Locate the cell with the specified text and output its [X, Y] center coordinate. 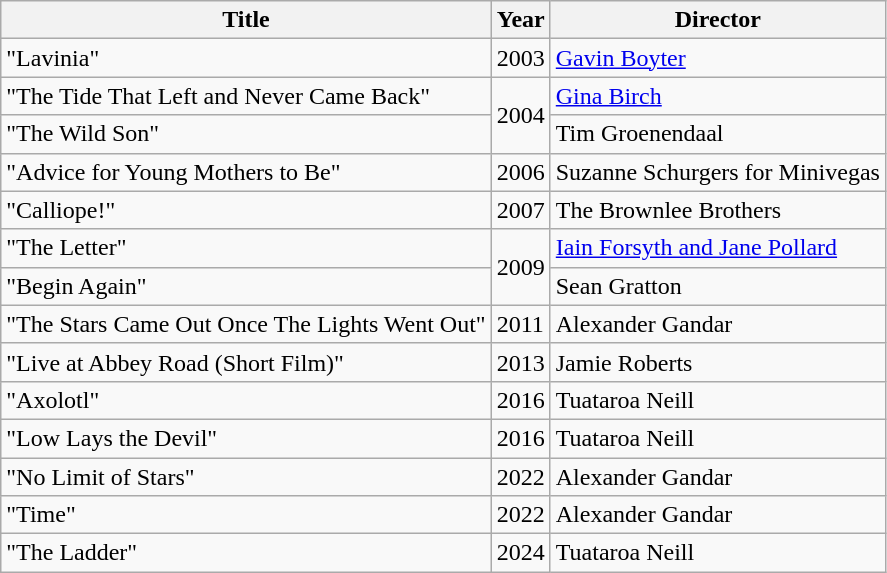
Gina Birch [718, 96]
The Brownlee Brothers [718, 210]
"Axolotl" [246, 400]
Tim Groenendaal [718, 134]
Suzanne Schurgers for Minivegas [718, 172]
Iain Forsyth and Jane Pollard [718, 248]
2007 [520, 210]
"The Tide That Left and Never Came Back" [246, 96]
"The Letter" [246, 248]
"Time" [246, 515]
Jamie Roberts [718, 362]
"Low Lays the Devil" [246, 438]
Director [718, 20]
"Live at Abbey Road (Short Film)" [246, 362]
Year [520, 20]
2011 [520, 324]
2004 [520, 115]
2003 [520, 58]
"The Stars Came Out Once The Lights Went Out" [246, 324]
2006 [520, 172]
2024 [520, 553]
"No Limit of Stars" [246, 477]
Gavin Boyter [718, 58]
Title [246, 20]
"Advice for Young Mothers to Be" [246, 172]
Sean Gratton [718, 286]
"Lavinia" [246, 58]
"Calliope!" [246, 210]
"The Wild Son" [246, 134]
2009 [520, 267]
"Begin Again" [246, 286]
"The Ladder" [246, 553]
2013 [520, 362]
